Return the (x, y) coordinate for the center point of the cell that contains the specified text.  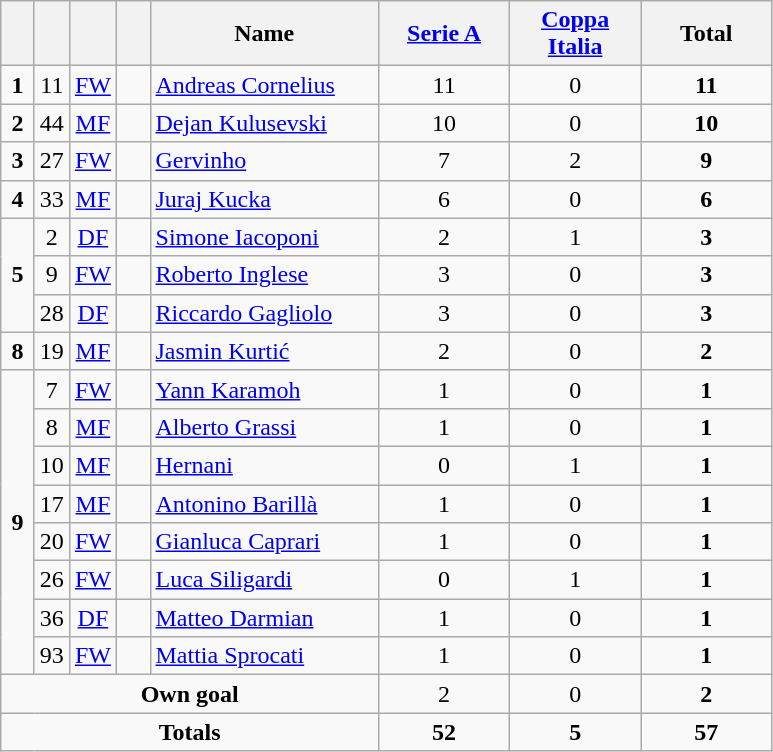
20 (52, 542)
Alberto Grassi (264, 427)
19 (52, 351)
Hernani (264, 465)
Gervinho (264, 161)
Coppa Italia (576, 34)
57 (706, 732)
44 (52, 123)
27 (52, 161)
Simone Iacoponi (264, 237)
26 (52, 580)
Antonino Barillà (264, 503)
33 (52, 199)
Own goal (190, 694)
Name (264, 34)
Riccardo Gagliolo (264, 313)
Luca Siligardi (264, 580)
Jasmin Kurtić (264, 351)
Mattia Sprocati (264, 656)
Roberto Inglese (264, 275)
93 (52, 656)
Yann Karamoh (264, 389)
28 (52, 313)
4 (18, 199)
Juraj Kucka (264, 199)
Total (706, 34)
17 (52, 503)
Dejan Kulusevski (264, 123)
Serie A (444, 34)
36 (52, 618)
Gianluca Caprari (264, 542)
Matteo Darmian (264, 618)
52 (444, 732)
Andreas Cornelius (264, 85)
Totals (190, 732)
